Determine the [X, Y] coordinate at the center of the cell enclosing the given text.  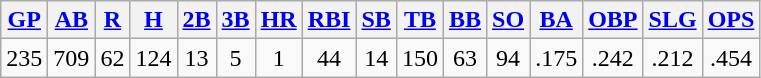
2B [196, 20]
.242 [613, 58]
AB [72, 20]
RBI [329, 20]
94 [508, 58]
.175 [556, 58]
TB [420, 20]
BA [556, 20]
63 [464, 58]
1 [278, 58]
5 [236, 58]
SB [376, 20]
14 [376, 58]
BB [464, 20]
.212 [672, 58]
124 [154, 58]
SLG [672, 20]
13 [196, 58]
709 [72, 58]
HR [278, 20]
.454 [731, 58]
H [154, 20]
44 [329, 58]
62 [112, 58]
235 [24, 58]
OBP [613, 20]
150 [420, 58]
SO [508, 20]
OPS [731, 20]
GP [24, 20]
3B [236, 20]
R [112, 20]
